Capture the cell that displays the provided text and extract its [X, Y] central coordinate. 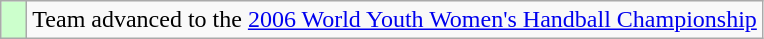
Team advanced to the 2006 World Youth Women's Handball Championship [395, 20]
